Search for the cell housing the specified text and yield its [x, y] center coordinate. 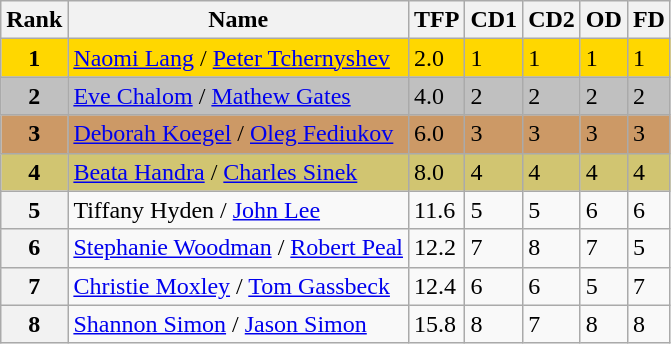
11.6 [436, 210]
12.4 [436, 286]
15.8 [436, 324]
Beata Handra / Charles Sinek [238, 172]
4.0 [436, 96]
12.2 [436, 248]
TFP [436, 20]
CD2 [552, 20]
Christie Moxley / Tom Gassbeck [238, 286]
Rank [34, 20]
Shannon Simon / Jason Simon [238, 324]
Naomi Lang / Peter Tchernyshev [238, 58]
FD [648, 20]
Name [238, 20]
Tiffany Hyden / John Lee [238, 210]
6.0 [436, 134]
2.0 [436, 58]
Deborah Koegel / Oleg Fediukov [238, 134]
Eve Chalom / Mathew Gates [238, 96]
CD1 [494, 20]
Stephanie Woodman / Robert Peal [238, 248]
8.0 [436, 172]
OD [604, 20]
